Determine the (X, Y) coordinate at the center of the cell enclosing the given text.  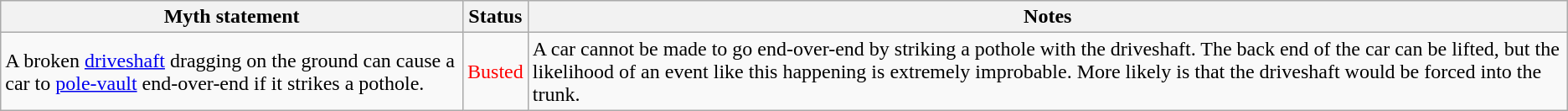
Busted (496, 71)
Notes (1047, 17)
A broken driveshaft dragging on the ground can cause a car to pole-vault end-over-end if it strikes a pothole. (232, 71)
Status (496, 17)
Myth statement (232, 17)
